Identify which cell holds the provided text, then report its (X, Y) central coordinate. 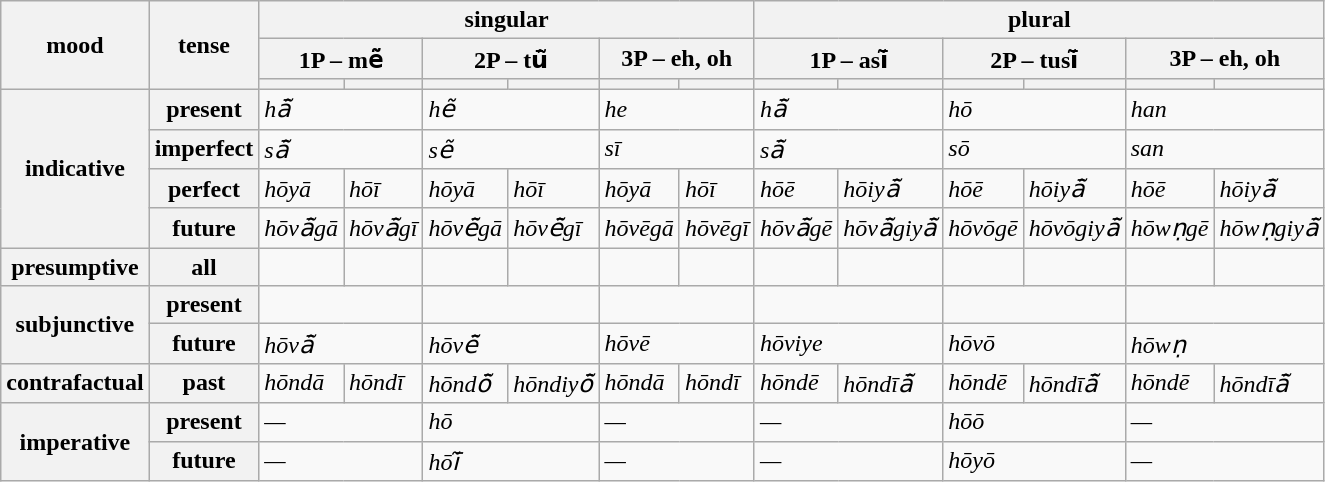
hōvā̃giyā̃ (890, 228)
hōvē̃ (511, 344)
hōyō (1034, 461)
tense (204, 46)
2P – tū̃ (511, 59)
hōvā̃gī (384, 228)
sẽ (511, 149)
hōwṇ (1224, 344)
indicative (75, 168)
hōvōgiyā̃ (1074, 228)
hōwṇgē (1170, 228)
2P – tusī̃ (1034, 59)
subjunctive (75, 325)
hōvēgī (716, 228)
han (1224, 109)
hōvēgā (639, 228)
hōvē̃gī (554, 228)
hōvē (676, 344)
contrafactual (75, 383)
1P – mẽ (341, 59)
hōvōgē (983, 228)
plural (1039, 20)
perfect (204, 189)
mood (75, 46)
hẽ (511, 109)
hōī̃ (511, 461)
hōvē̃gā (466, 228)
imperative (75, 442)
imperfect (204, 149)
all (204, 267)
san (1224, 149)
hōviye (848, 344)
past (204, 383)
hōvā̃gā (302, 228)
he (676, 109)
sī (676, 149)
presumptive (75, 267)
hōwṇgiyā̃ (1269, 228)
singular (507, 20)
1P – asī̃ (848, 59)
sō (1034, 149)
hōndō̃ (466, 383)
hōndiyō̃ (554, 383)
hōō (1034, 422)
hōvō (1034, 344)
hōvā̃ (341, 344)
hōvā̃gē (796, 228)
